From the cell containing the given text, extract its center point as [x, y] coordinate. 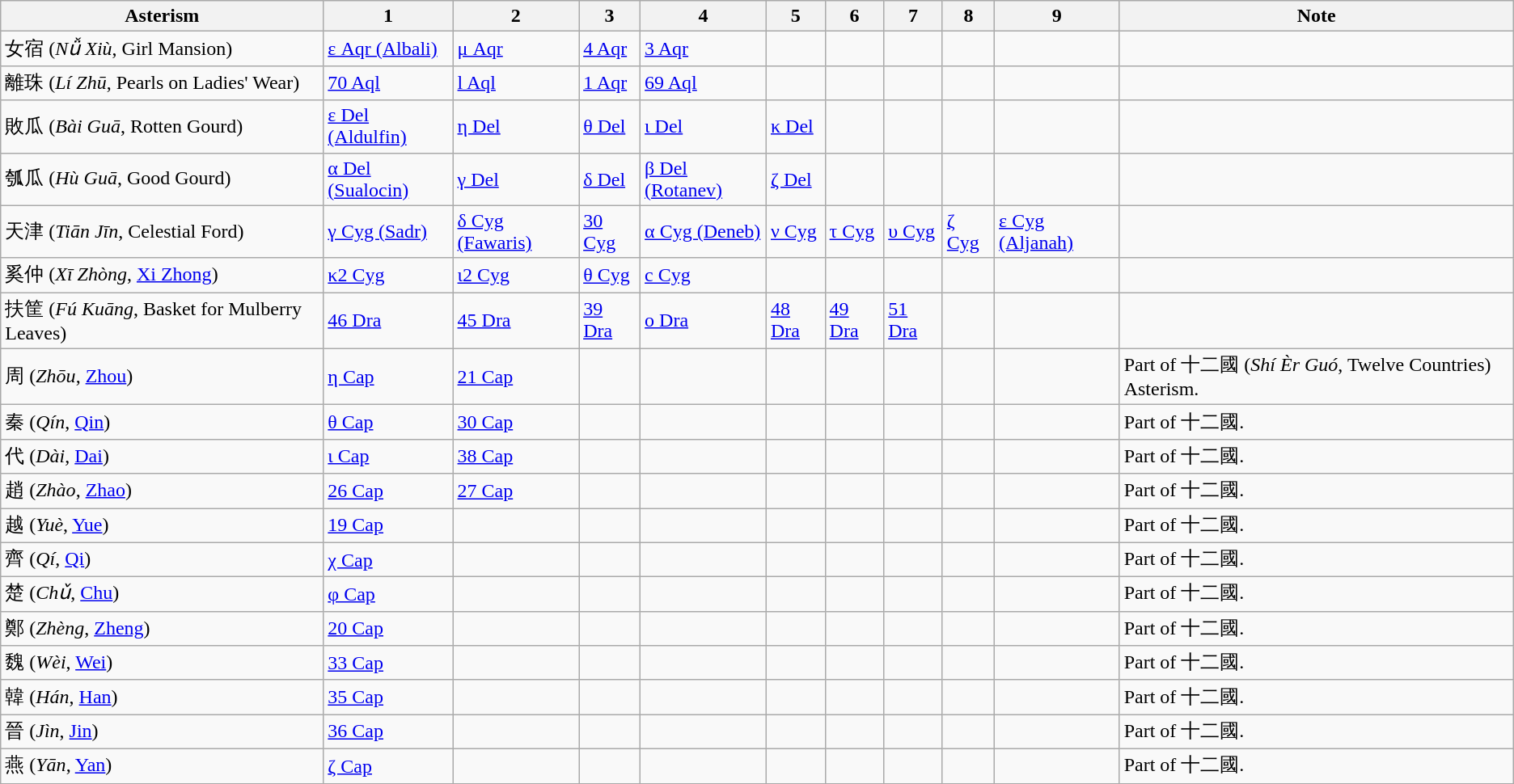
69 Aql [704, 82]
ε Aqr (Albali) [388, 48]
26 Cap [388, 491]
η Cap [388, 377]
δ Cyg (Fawaris) [516, 231]
奚仲 (Xī Zhòng, Xi Zhong) [162, 275]
ν Cyg [796, 231]
21 Cap [516, 377]
30 Cyg [610, 231]
2 [516, 16]
周 (Zhōu, Zhou) [162, 377]
27 Cap [516, 491]
33 Cap [388, 663]
48 Dra [796, 321]
Part of 十二國 (Shí Èr Guó, Twelve Countries) Asterism. [1317, 377]
6 [854, 16]
ζ Cap [388, 766]
39 Dra [610, 321]
3 Aqr [704, 48]
μ Aqr [516, 48]
49 Dra [854, 321]
70 Aql [388, 82]
β Del (Rotanev) [704, 179]
ε Del (Aldulfin) [388, 126]
楚 (Chǔ, Chu) [162, 595]
敗瓜 (Bài Guā, Rotten Gourd) [162, 126]
1 Aqr [610, 82]
8 [968, 16]
30 Cap [516, 422]
ζ Cyg [968, 231]
扶筐 (Fú Kuāng, Basket for Mulberry Leaves) [162, 321]
46 Dra [388, 321]
κ2 Cyg [388, 275]
38 Cap [516, 456]
越 (Yuè, Yue) [162, 525]
韓 (Hán, Han) [162, 697]
ο Dra [704, 321]
τ Cyg [854, 231]
c Cyg [704, 275]
κ Del [796, 126]
α Cyg (Deneb) [704, 231]
9 [1058, 16]
ι Del [704, 126]
η Del [516, 126]
χ Cap [388, 559]
5 [796, 16]
51 Dra [914, 321]
υ Cyg [914, 231]
20 Cap [388, 629]
ι2 Cyg [516, 275]
女宿 (Nǚ Xiù, Girl Mansion) [162, 48]
γ Del [516, 179]
趙 (Zhào, Zhao) [162, 491]
離珠 (Lí Zhū, Pearls on Ladies' Wear) [162, 82]
ε Cyg (Aljanah) [1058, 231]
θ Cyg [610, 275]
l Aql [516, 82]
1 [388, 16]
3 [610, 16]
19 Cap [388, 525]
φ Cap [388, 595]
Note [1317, 16]
θ Del [610, 126]
天津 (Tiān Jīn, Celestial Ford) [162, 231]
45 Dra [516, 321]
Asterism [162, 16]
4 Aqr [610, 48]
齊 (Qí, Qi) [162, 559]
晉 (Jìn, Jin) [162, 732]
燕 (Yān, Yan) [162, 766]
4 [704, 16]
α Del (Sualocin) [388, 179]
ι Cap [388, 456]
θ Cap [388, 422]
代 (Dài, Dai) [162, 456]
ζ Del [796, 179]
35 Cap [388, 697]
7 [914, 16]
36 Cap [388, 732]
鄭 (Zhèng, Zheng) [162, 629]
魏 (Wèi, Wei) [162, 663]
γ Cyg (Sadr) [388, 231]
瓠瓜 (Hù Guā, Good Gourd) [162, 179]
δ Del [610, 179]
秦 (Qín, Qin) [162, 422]
